Output the [x, y] coordinate of the center of the cell containing the given text.  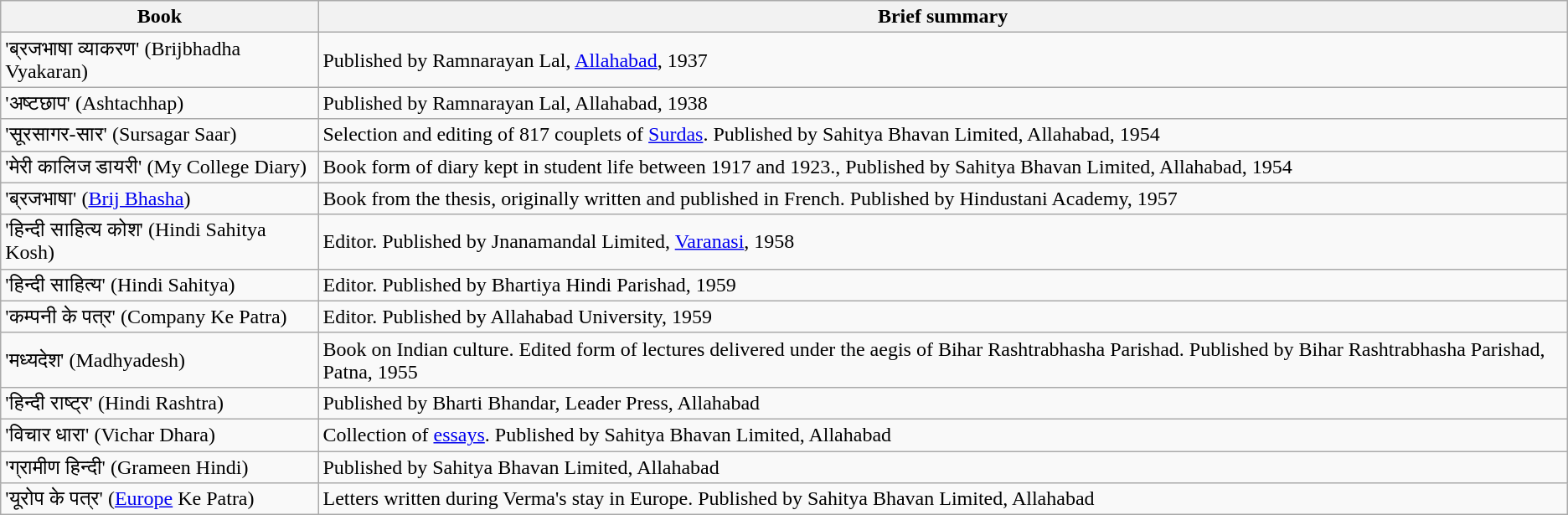
Published by Bharti Bhandar, Leader Press, Allahabad [943, 403]
'कम्पनी के पत्र' (Company Ke Patra) [159, 317]
'ब्रजभाषा' (Brij Bhasha) [159, 198]
'सूरसागर-सार' (Sursagar Saar) [159, 135]
'मध्यदेश' (Madhyadesh) [159, 360]
Brief summary [943, 17]
'हिन्दी साहित्य' (Hindi Sahitya) [159, 285]
Editor. Published by Bhartiya Hindi Parishad, 1959 [943, 285]
Editor. Published by Jnanamandal Limited, Varanasi, 1958 [943, 241]
'हिन्दी राष्ट्र' (Hindi Rashtra) [159, 403]
Published by Ramnarayan Lal, Allahabad, 1938 [943, 103]
'ब्रजभाषा व्याकरण' (Brijbhadha Vyakaran) [159, 60]
Published by Sahitya Bhavan Limited, Allahabad [943, 466]
'विचार धारा' (Vichar Dhara) [159, 435]
Collection of essays. Published by Sahitya Bhavan Limited, Allahabad [943, 435]
'ग्रामीण हिन्दी' (Grameen Hindi) [159, 466]
Editor. Published by Allahabad University, 1959 [943, 317]
Book [159, 17]
Selection and editing of 817 couplets of Surdas. Published by Sahitya Bhavan Limited, Allahabad, 1954 [943, 135]
Book from the thesis, originally written and published in French. Published by Hindustani Academy, 1957 [943, 198]
Published by Ramnarayan Lal, Allahabad, 1937 [943, 60]
Book form of diary kept in student life between 1917 and 1923., Published by Sahitya Bhavan Limited, Allahabad, 1954 [943, 167]
Letters written during Verma's stay in Europe. Published by Sahitya Bhavan Limited, Allahabad [943, 499]
'हिन्दी साहित्य कोश' (Hindi Sahitya Kosh) [159, 241]
'अष्टछाप' (Ashtachhap) [159, 103]
'यूरोप के पत्र' (Europe Ke Patra) [159, 499]
'मेरी कालिज डायरी' (My College Diary) [159, 167]
